Output the [x, y] coordinate of the center of the cell containing the given text.  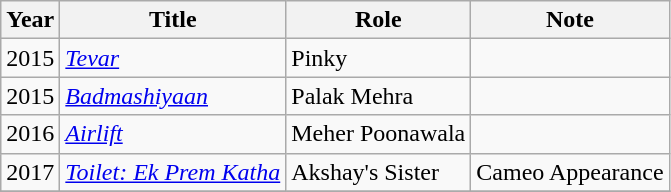
Year [30, 20]
Role [378, 20]
2016 [30, 134]
Akshay's Sister [378, 172]
Airlift [173, 134]
Badmashiyaan [173, 96]
2017 [30, 172]
Cameo Appearance [570, 172]
Pinky [378, 58]
Title [173, 20]
Palak Mehra [378, 96]
Toilet: Ek Prem Katha [173, 172]
Note [570, 20]
Meher Poonawala [378, 134]
Tevar [173, 58]
